Provide the [X, Y] coordinate of the cell's center where the given text is located.  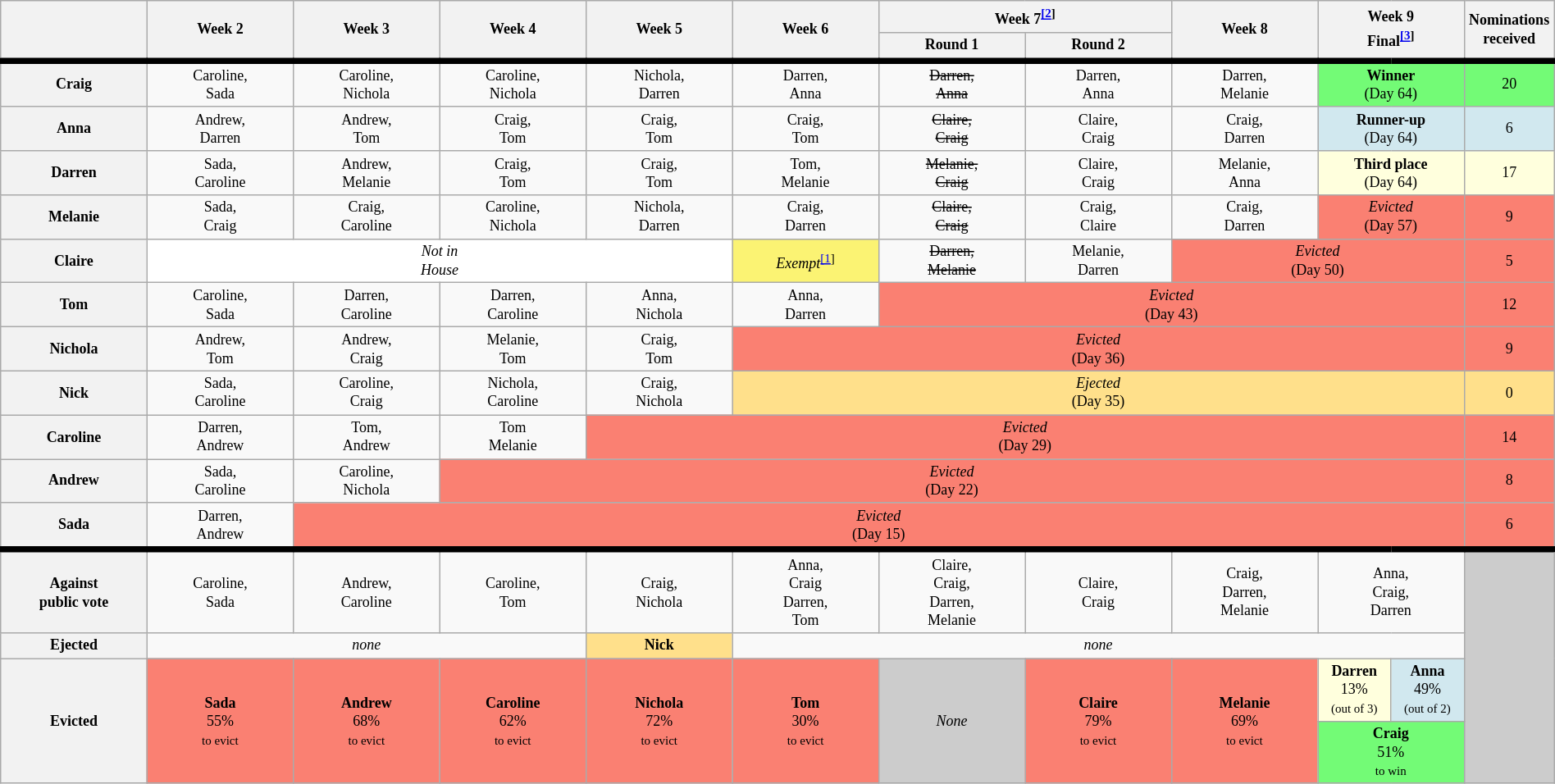
Andrew,Caroline [367, 591]
Ejected(Day 35) [1098, 393]
Craig,Darren,Melanie [1244, 591]
Anna,Craig,Darren [1391, 591]
Tom,Melanie [805, 173]
Evicted(Day 57) [1391, 217]
Nichola,Caroline [513, 393]
Evicted [74, 721]
Third place(Day 64) [1391, 173]
5 [1509, 261]
Evicted(Day 22) [951, 481]
Anna,CraigDarren,Tom [805, 591]
Week 2 [220, 31]
20 [1509, 84]
Craig,Claire [1098, 217]
Runner-up(Day 64) [1391, 129]
Melanie [74, 217]
17 [1509, 173]
Craig [74, 84]
Anna49%(out of 2) [1427, 690]
Andrew,Darren [220, 129]
Sada55%to evict [220, 721]
Craig51%to win [1391, 752]
Andrew,Melanie [367, 173]
Sada [74, 526]
Darren [74, 173]
Round 2 [1098, 46]
Melanie,Darren [1098, 261]
Darren13%(out of 3) [1355, 690]
Andrew [74, 481]
Tom,Andrew [367, 437]
Evicted(Day 29) [1025, 437]
Tom30%to evict [805, 721]
Melanie,Anna [1244, 173]
Melanie69%to evict [1244, 721]
Week 9Final[3] [1391, 31]
Evicted(Day 36) [1098, 349]
Nominations received [1509, 31]
Not inHouse [440, 261]
Tom [74, 305]
TomMelanie [513, 437]
Winner(Day 64) [1391, 84]
Nichola [74, 349]
Claire [74, 261]
Andrew,Craig [367, 349]
Evicted(Day 15) [879, 526]
Ejected [74, 646]
8 [1509, 481]
Anna [74, 129]
Week 7[2] [1025, 16]
Week 6 [805, 31]
Melanie,Tom [513, 349]
Caroline,Tom [513, 591]
Evicted(Day 50) [1317, 261]
Caroline,Craig [367, 393]
Exempt[1] [805, 261]
Caroline [74, 437]
Week 8 [1244, 31]
Melanie,Craig [951, 173]
14 [1509, 437]
None [951, 721]
Nichola72%to evict [659, 721]
Claire,Craig,Darren,Melanie [951, 591]
Craig,Caroline [367, 217]
Anna,Nichola [659, 305]
Round 1 [951, 46]
Week 5 [659, 31]
0 [1509, 393]
Evicted(Day 43) [1171, 305]
Againstpublic vote [74, 591]
Andrew68%to evict [367, 721]
Caroline62%to evict [513, 721]
Claire79%to evict [1098, 721]
Week 3 [367, 31]
12 [1509, 305]
Sada,Craig [220, 217]
Week 4 [513, 31]
Anna,Darren [805, 305]
